Return the (x, y) coordinate for the center point of the cell that contains the specified text.  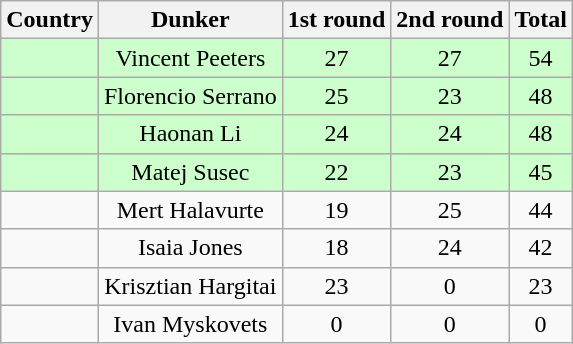
Haonan Li (190, 134)
45 (541, 172)
Ivan Myskovets (190, 324)
1st round (336, 20)
44 (541, 210)
Country (50, 20)
Krisztian Hargitai (190, 286)
Total (541, 20)
Mert Halavurte (190, 210)
Florencio Serrano (190, 96)
42 (541, 248)
2nd round (450, 20)
Isaia Jones (190, 248)
54 (541, 58)
Matej Susec (190, 172)
22 (336, 172)
18 (336, 248)
19 (336, 210)
Vincent Peeters (190, 58)
Dunker (190, 20)
